Extract the [x, y] coordinate from the center of the cell holding the provided text.  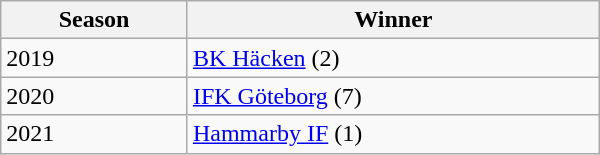
Season [94, 20]
2021 [94, 134]
IFK Göteborg (7) [393, 96]
BK Häcken (2) [393, 58]
Hammarby IF (1) [393, 134]
Winner [393, 20]
2020 [94, 96]
2019 [94, 58]
